Pinpoint the cell where the given text exists, returning its [x, y] midpoint coordinate. 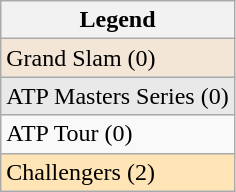
ATP Tour (0) [118, 134]
Legend [118, 20]
ATP Masters Series (0) [118, 96]
Challengers (2) [118, 172]
Grand Slam (0) [118, 58]
